Provide the [X, Y] coordinate of the cell's center where the given text is located.  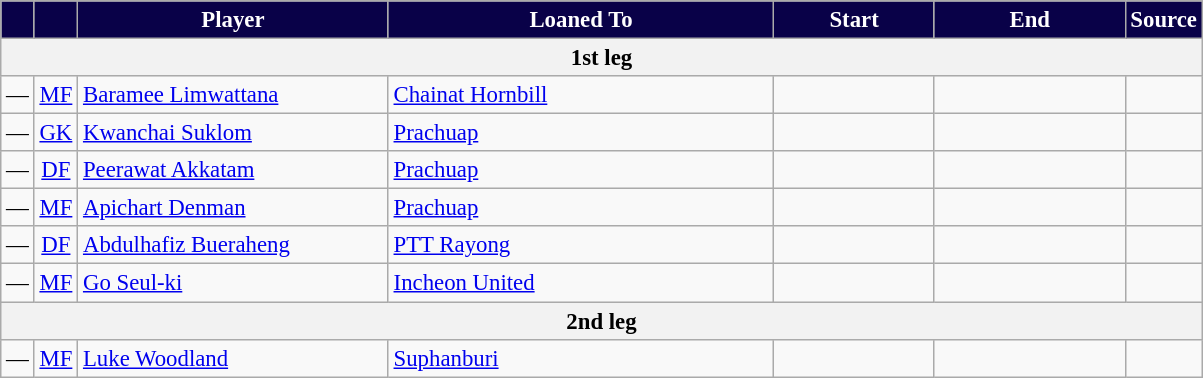
Baramee Limwattana [234, 95]
2nd leg [602, 321]
PTT Rayong [581, 245]
Luke Woodland [234, 358]
1st leg [602, 58]
Abdulhafiz Bueraheng [234, 245]
Go Seul-ki [234, 283]
Start [854, 20]
Chainat Hornbill [581, 95]
Kwanchai Suklom [234, 133]
GK [56, 133]
Peerawat Akkatam [234, 170]
End [1030, 20]
Incheon United [581, 283]
Loaned To [581, 20]
Suphanburi [581, 358]
Apichart Denman [234, 208]
Source [1164, 20]
Player [234, 20]
